Detect which cell encompasses the target text, then output its (x, y) center coordinate. 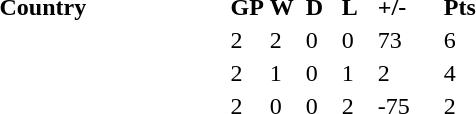
73 (408, 40)
